Provide the [x, y] coordinate of the cell's center where the given text is located.  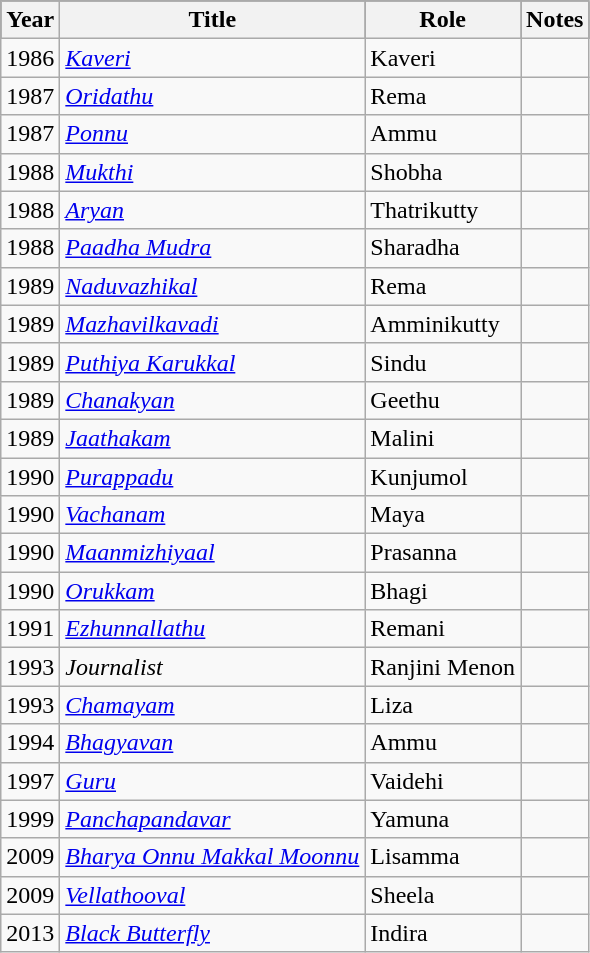
Jaathakam [212, 438]
Liza [443, 705]
Amminikutty [443, 324]
Thatrikutty [443, 210]
1994 [30, 743]
Orukkam [212, 591]
Oridathu [212, 96]
Yamuna [443, 819]
Vellathooval [212, 895]
Prasanna [443, 553]
Notes [555, 20]
Shobha [443, 172]
Vachanam [212, 515]
Sharadha [443, 248]
Kunjumol [443, 477]
Guru [212, 781]
Geethu [443, 400]
Mazhavilkavadi [212, 324]
Black Butterfly [212, 933]
Maya [443, 515]
Role [443, 20]
Aryan [212, 210]
Lisamma [443, 857]
Journalist [212, 667]
1986 [30, 58]
Title [212, 20]
Ponnu [212, 134]
Remani [443, 629]
Maanmizhiyaal [212, 553]
Mukthi [212, 172]
Bhagi [443, 591]
Chanakyan [212, 400]
Paadha Mudra [212, 248]
Sindu [443, 362]
2013 [30, 933]
Vaidehi [443, 781]
Bhagyavan [212, 743]
Puthiya Karukkal [212, 362]
Ranjini Menon [443, 667]
Bharya Onnu Makkal Moonnu [212, 857]
Chamayam [212, 705]
1999 [30, 819]
Naduvazhikal [212, 286]
Purappadu [212, 477]
1997 [30, 781]
Panchapandavar [212, 819]
Sheela [443, 895]
1991 [30, 629]
Indira [443, 933]
Year [30, 20]
Malini [443, 438]
Ezhunnallathu [212, 629]
